Return the (X, Y) coordinate for the center point of the cell that contains the specified text.  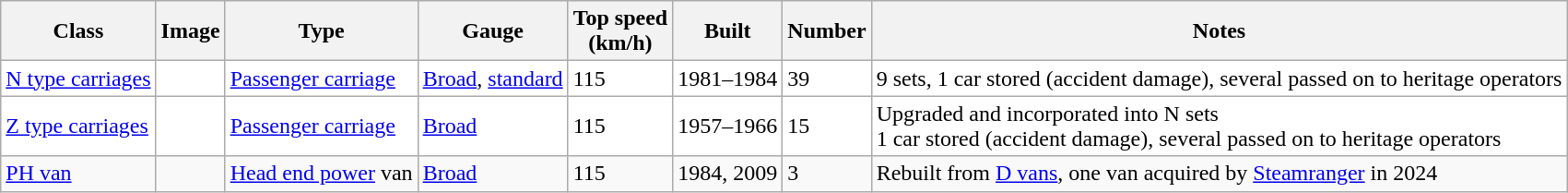
1981–1984 (728, 78)
3 (827, 174)
39 (827, 78)
Upgraded and incorporated into N sets1 car stored (accident damage), several passed on to heritage operators (1219, 126)
Z type carriages (78, 126)
Rebuilt from D vans, one van acquired by Steamranger in 2024 (1219, 174)
Notes (1219, 31)
Image (190, 31)
1984, 2009 (728, 174)
15 (827, 126)
Broad, standard (492, 78)
Built (728, 31)
Top speed(km/h) (620, 31)
Number (827, 31)
1957–1966 (728, 126)
Type (321, 31)
Gauge (492, 31)
PH van (78, 174)
N type carriages (78, 78)
Class (78, 31)
9 sets, 1 car stored (accident damage), several passed on to heritage operators (1219, 78)
Head end power van (321, 174)
